Return the (X, Y) coordinate for the center point of the cell that contains the specified text.  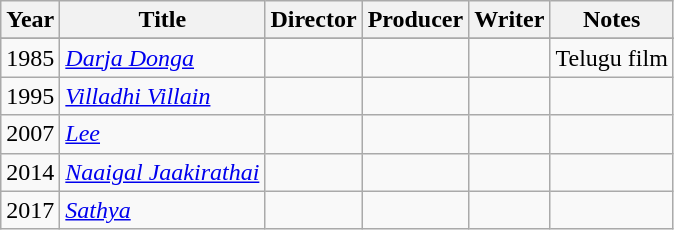
2014 (30, 172)
Lee (162, 134)
Title (162, 20)
2007 (30, 134)
1985 (30, 58)
Naaigal Jaakirathai (162, 172)
Writer (510, 20)
Producer (416, 20)
Notes (612, 20)
Year (30, 20)
1995 (30, 96)
Darja Donga (162, 58)
Telugu film (612, 58)
Director (314, 20)
Sathya (162, 210)
Villadhi Villain (162, 96)
2017 (30, 210)
